Return the (X, Y) coordinate for the center point of the cell that contains the specified text.  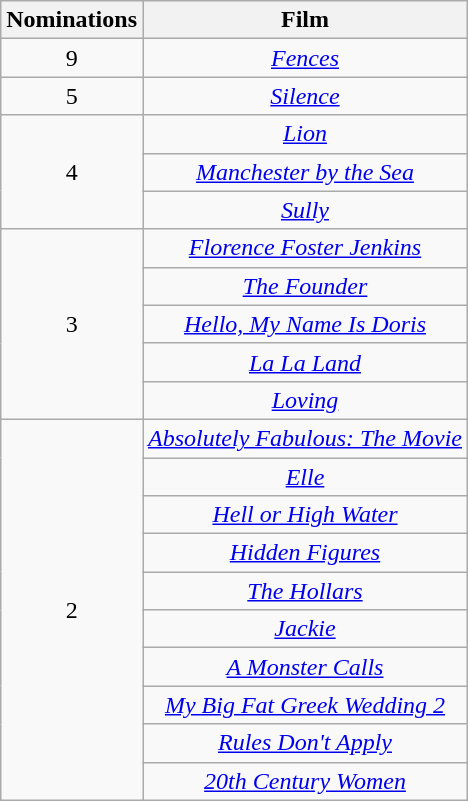
La La Land (304, 362)
The Founder (304, 286)
Manchester by the Sea (304, 172)
Florence Foster Jenkins (304, 248)
The Hollars (304, 591)
Elle (304, 477)
Nominations (72, 20)
A Monster Calls (304, 667)
4 (72, 172)
Jackie (304, 629)
Film (304, 20)
My Big Fat Greek Wedding 2 (304, 705)
Absolutely Fabulous: The Movie (304, 438)
Hidden Figures (304, 553)
Rules Don't Apply (304, 743)
3 (72, 324)
5 (72, 96)
20th Century Women (304, 781)
Sully (304, 210)
9 (72, 58)
Loving (304, 400)
2 (72, 610)
Silence (304, 96)
Hell or High Water (304, 515)
Fences (304, 58)
Lion (304, 134)
Hello, My Name Is Doris (304, 324)
